Locate the cell with the specified text and output its [x, y] center coordinate. 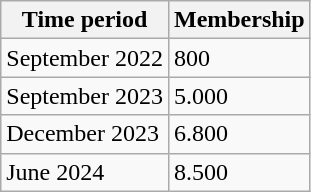
5.000 [239, 96]
September 2023 [85, 96]
Membership [239, 20]
800 [239, 58]
December 2023 [85, 134]
8.500 [239, 172]
Time period [85, 20]
June 2024 [85, 172]
6.800 [239, 134]
September 2022 [85, 58]
